Return the [x, y] coordinate for the center point of the cell that contains the specified text.  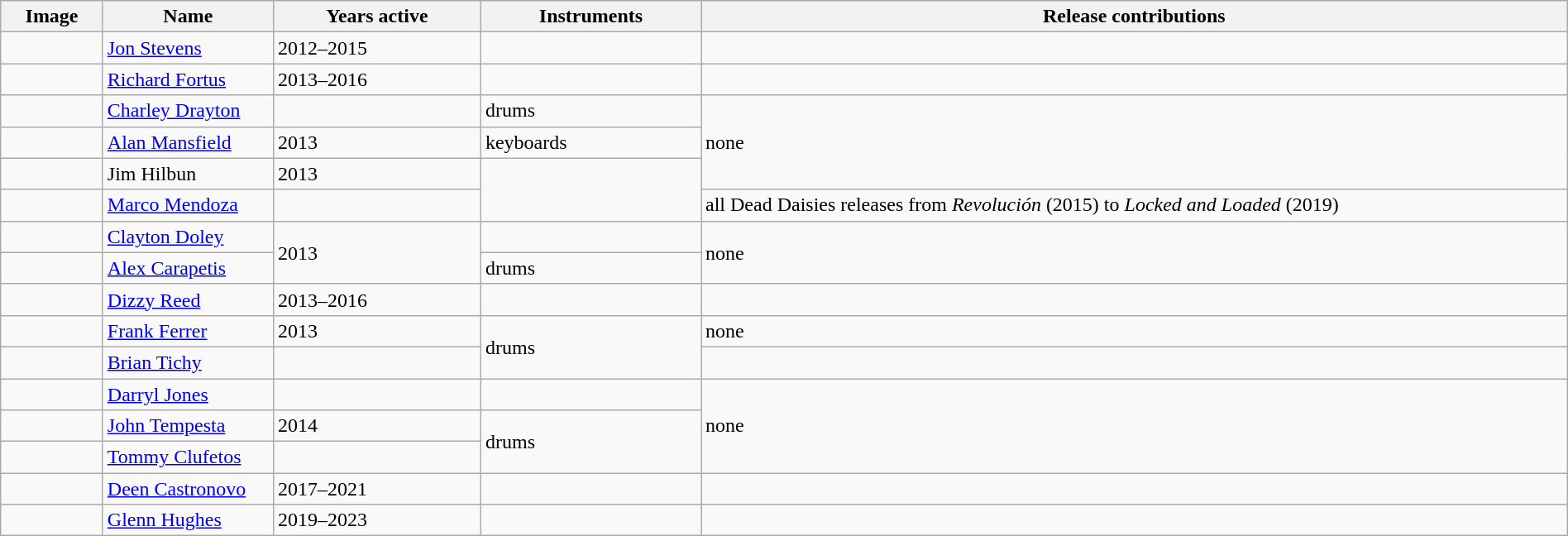
Dizzy Reed [188, 299]
Alex Carapetis [188, 268]
Jon Stevens [188, 48]
Years active [377, 17]
Charley Drayton [188, 111]
Clayton Doley [188, 237]
Marco Mendoza [188, 205]
Tommy Clufetos [188, 457]
Alan Mansfield [188, 142]
Instruments [590, 17]
2014 [377, 426]
Glenn Hughes [188, 520]
2012–2015 [377, 48]
Darryl Jones [188, 395]
Deen Castronovo [188, 489]
John Tempesta [188, 426]
2019–2023 [377, 520]
all Dead Daisies releases from Revolución (2015) to Locked and Loaded (2019) [1135, 205]
Brian Tichy [188, 362]
keyboards [590, 142]
Release contributions [1135, 17]
2017–2021 [377, 489]
Jim Hilbun [188, 174]
Name [188, 17]
Richard Fortus [188, 79]
Image [52, 17]
Frank Ferrer [188, 331]
